Locate the cell with the specified text and output its (X, Y) center coordinate. 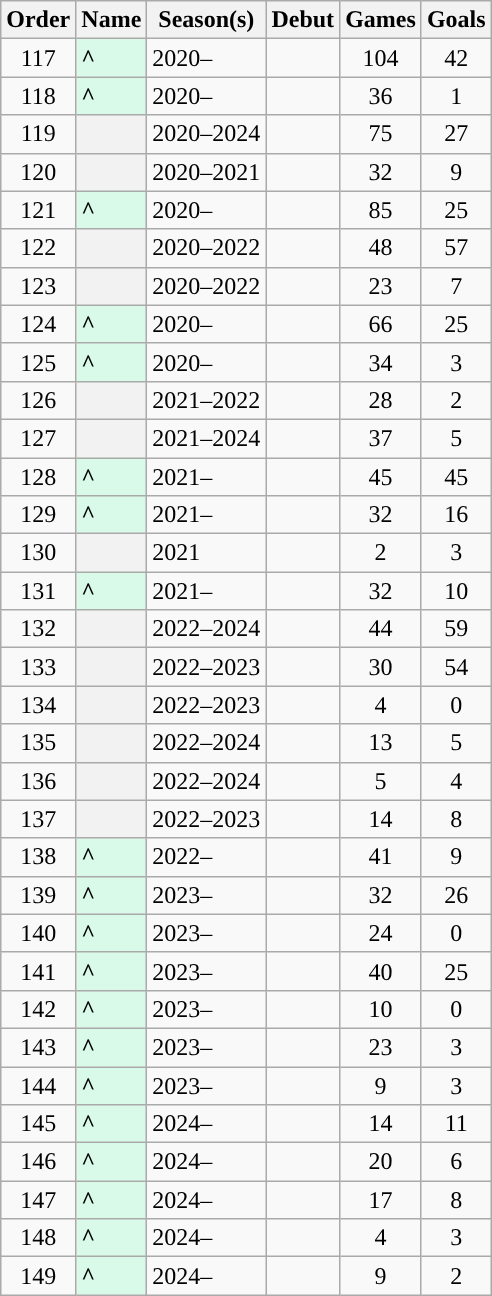
134 (38, 705)
144 (38, 1085)
131 (38, 591)
42 (456, 58)
133 (38, 667)
54 (456, 667)
6 (456, 1162)
75 (381, 134)
Name (112, 20)
27 (456, 134)
122 (38, 248)
129 (38, 515)
20 (381, 1162)
123 (38, 286)
145 (38, 1124)
44 (381, 629)
59 (456, 629)
66 (381, 324)
Goals (456, 20)
24 (381, 933)
85 (381, 210)
28 (381, 400)
30 (381, 667)
16 (456, 515)
41 (381, 857)
139 (38, 895)
13 (381, 743)
1 (456, 96)
118 (38, 96)
2020–2021 (206, 172)
146 (38, 1162)
130 (38, 553)
2021–2022 (206, 400)
137 (38, 819)
40 (381, 971)
148 (38, 1238)
135 (38, 743)
117 (38, 58)
127 (38, 438)
2021–2024 (206, 438)
132 (38, 629)
48 (381, 248)
Season(s) (206, 20)
136 (38, 781)
143 (38, 1047)
26 (456, 895)
119 (38, 134)
104 (381, 58)
125 (38, 362)
57 (456, 248)
140 (38, 933)
36 (381, 96)
120 (38, 172)
Debut (303, 20)
2022– (206, 857)
2020–2024 (206, 134)
17 (381, 1200)
141 (38, 971)
142 (38, 1009)
Games (381, 20)
7 (456, 286)
34 (381, 362)
11 (456, 1124)
149 (38, 1276)
126 (38, 400)
37 (381, 438)
128 (38, 477)
147 (38, 1200)
138 (38, 857)
Order (38, 20)
124 (38, 324)
121 (38, 210)
2021 (206, 553)
